Locate the cell with the specified text and output its [x, y] center coordinate. 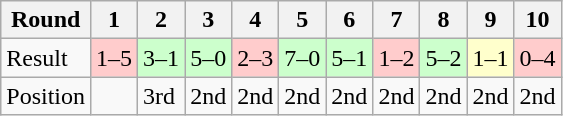
0–4 [538, 58]
10 [538, 20]
Round [46, 20]
8 [444, 20]
7 [396, 20]
1–2 [396, 58]
2–3 [256, 58]
Position [46, 96]
5 [302, 20]
3 [208, 20]
3rd [162, 96]
4 [256, 20]
1 [114, 20]
5–2 [444, 58]
5–0 [208, 58]
2 [162, 20]
3–1 [162, 58]
6 [350, 20]
5–1 [350, 58]
7–0 [302, 58]
1–1 [490, 58]
1–5 [114, 58]
9 [490, 20]
Result [46, 58]
